Return the (X, Y) coordinate for the center point of the cell that contains the specified text.  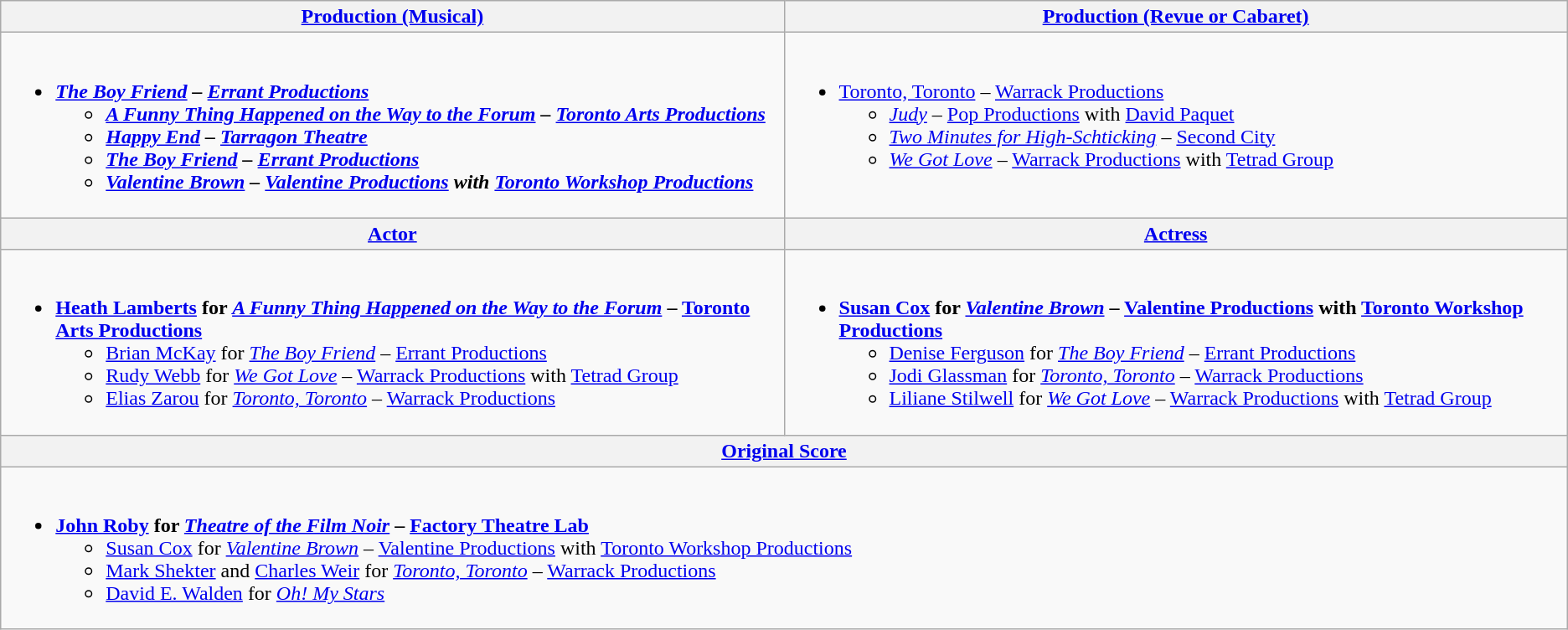
Actor (392, 234)
Original Score (784, 451)
Production (Musical) (392, 17)
Production (Revue or Cabaret) (1176, 17)
Actress (1176, 234)
